Pinpoint the cell where the given text exists, returning its (x, y) midpoint coordinate. 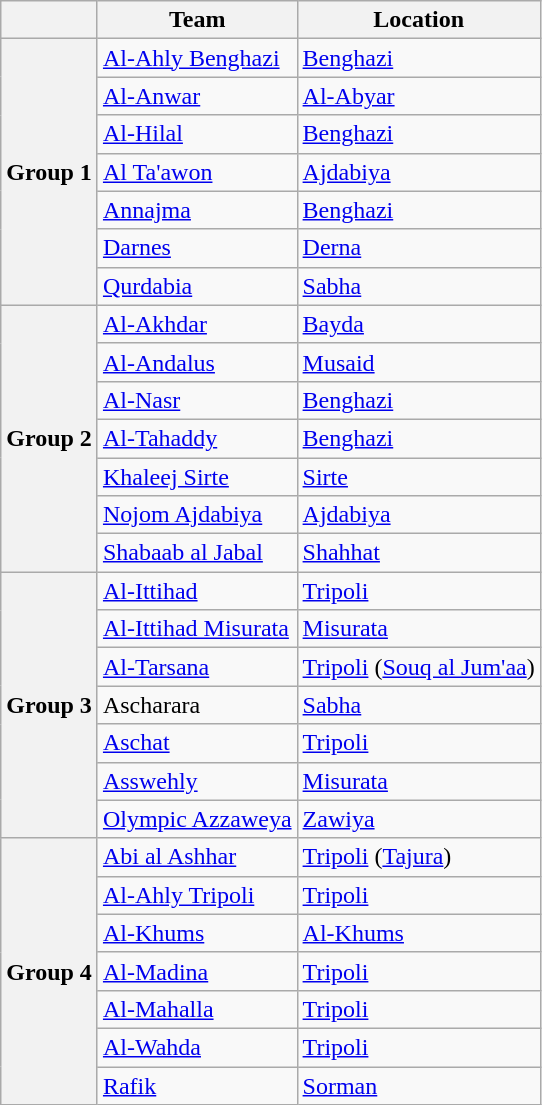
Al-Ahly Tripoli (197, 895)
Darnes (197, 248)
Ascharara (197, 705)
Bayda (418, 324)
Al-Wahda (197, 1047)
Al-Hilal (197, 134)
Group 1 (50, 172)
Al-Madina (197, 971)
Al-Abyar (418, 96)
Shabaab al Jabal (197, 553)
Al-Ittihad Misurata (197, 629)
Qurdabia (197, 286)
Asswehly (197, 781)
Al-Anwar (197, 96)
Sirte (418, 477)
Olympic Azzaweya (197, 819)
Shahhat (418, 553)
Team (197, 20)
Sorman (418, 1085)
Nojom Ajdabiya (197, 515)
Al-Tarsana (197, 667)
Aschat (197, 743)
Tripoli (Tajura) (418, 857)
Location (418, 20)
Group 4 (50, 971)
Rafik (197, 1085)
Al-Ahly Benghazi (197, 58)
Annajma (197, 210)
Al-Ittihad (197, 591)
Group 2 (50, 438)
Khaleej Sirte (197, 477)
Al-Mahalla (197, 1009)
Al Ta'awon (197, 172)
Tripoli (Souq al Jum'aa) (418, 667)
Al-Akhdar (197, 324)
Derna (418, 248)
Group 3 (50, 705)
Al-Tahaddy (197, 438)
Abi al Ashhar (197, 857)
Al-Nasr (197, 400)
Musaid (418, 362)
Zawiya (418, 819)
Al-Andalus (197, 362)
